Provide the (X, Y) coordinate of the cell's center where the given text is located.  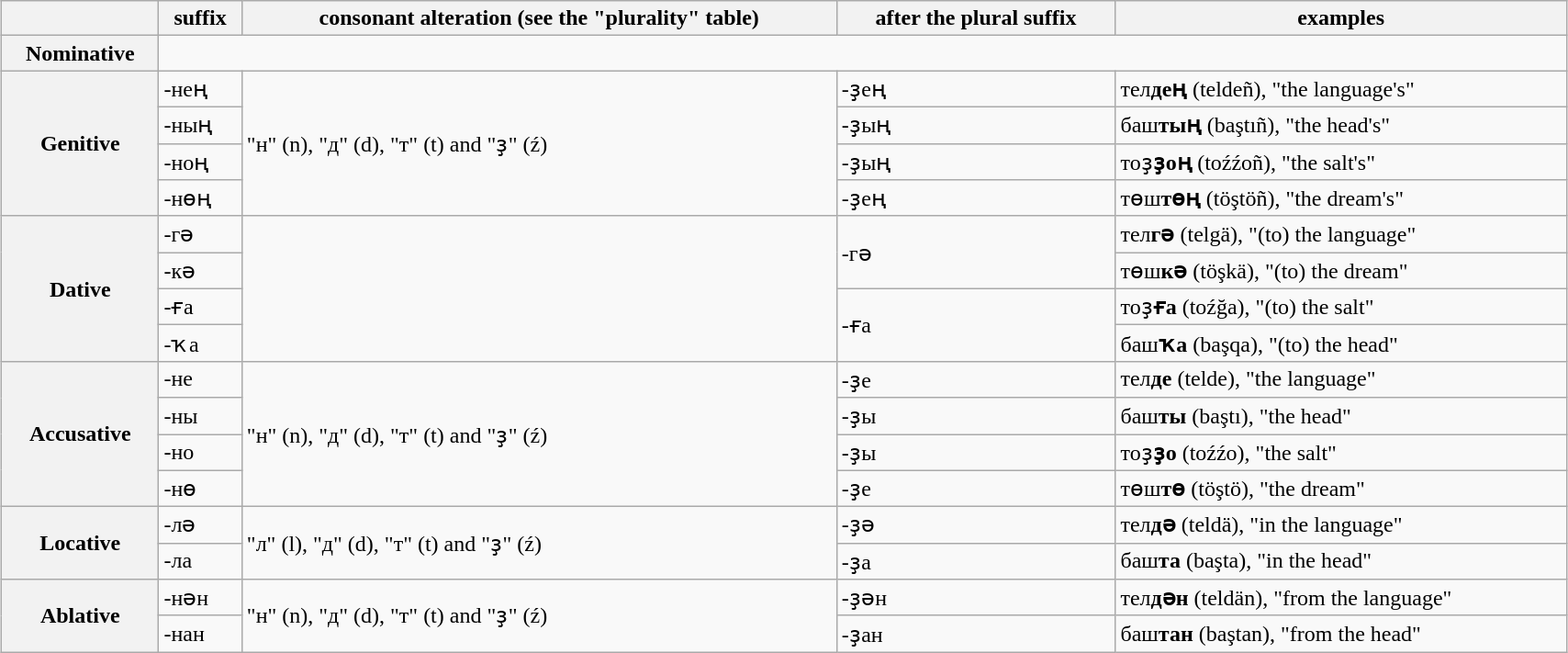
-нән (200, 598)
-ҙә (976, 525)
-кә (200, 271)
-ны (200, 416)
башты (baştı), "the head" (1341, 416)
-нө (200, 489)
-не (200, 379)
suffix (200, 18)
-нөң (200, 198)
тоҙға (toźğa), "(to) the salt" (1341, 307)
-но (200, 452)
тоҙҙо (toźźo), "the salt" (1341, 452)
after the plural suffix (976, 18)
телдән (teldän), "from the language" (1341, 598)
тоҙҙоң (toźźoñ), "the salt's" (1341, 162)
Locative (81, 544)
-нең (200, 89)
Accusative (81, 433)
телде (telde), "the language" (1341, 379)
телгә (telgä), "(to) the language" (1341, 234)
-ҙа (976, 561)
башҡа (başqa), "(to) the head" (1341, 343)
-ҡа (200, 343)
-ҙән (976, 598)
-ла (200, 561)
төштө (töştö), "the dream" (1341, 489)
Genitive (81, 143)
баштан (baştan), "from the head" (1341, 634)
Nominative (81, 53)
-нан (200, 634)
Ablative (81, 615)
баштың (baştıñ), "the head's" (1341, 125)
телдә (teldä), "in the language" (1341, 525)
телдең (teldeñ), "the language's" (1341, 89)
-ноң (200, 162)
-лә (200, 525)
-ның (200, 125)
examples (1341, 18)
-ҙан (976, 634)
consonant alteration (see the "plurality" table) (539, 18)
"л" (l), "д" (d), "т" (t) and "ҙ" (ź) (539, 544)
төштөң (töştöñ), "the dream's" (1341, 198)
башта (başta), "in the head" (1341, 561)
төшкә (töşkä), "(to) the dream" (1341, 271)
Dative (81, 288)
